Capture the cell that displays the provided text and extract its [X, Y] central coordinate. 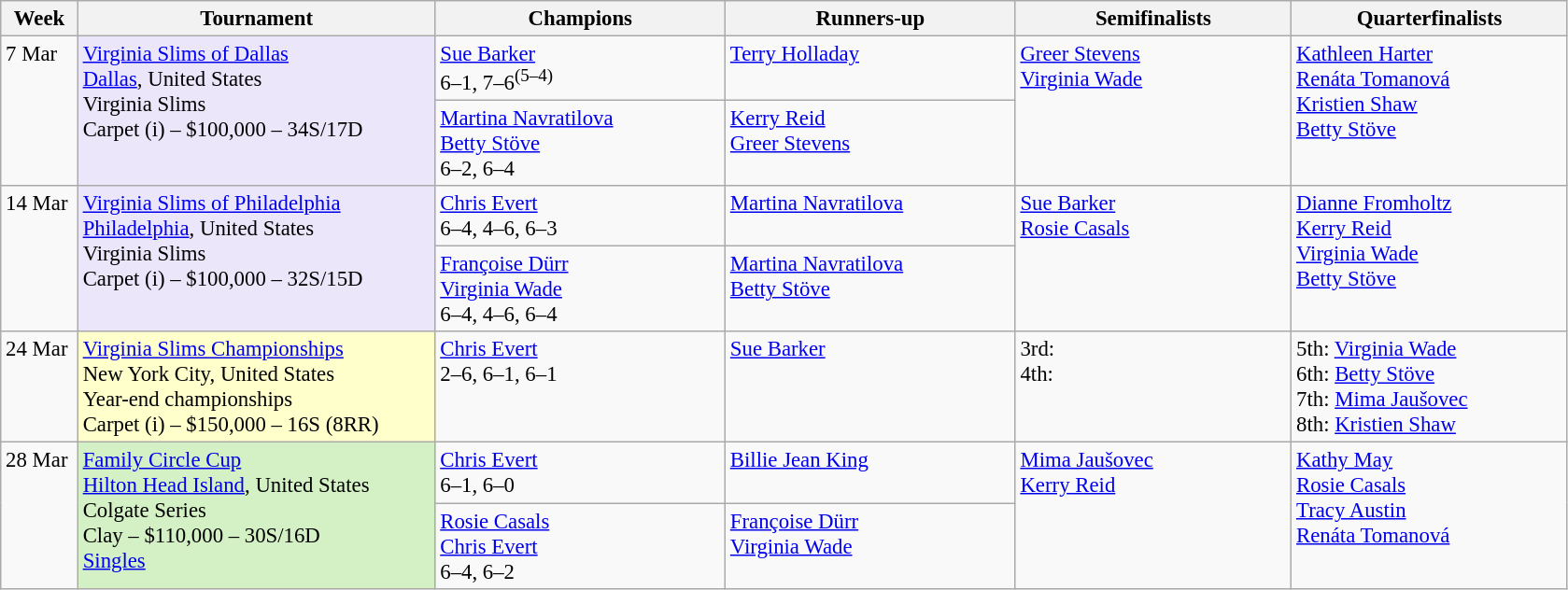
Françoise Dürr Virginia Wade [870, 546]
Virginia Slims Championships New York City, United StatesYear-end championshipsCarpet (i) – $150,000 – 16S (8RR) [256, 388]
Martina Navratilova Betty Stöve [870, 289]
Sue Barker [870, 388]
Kathleen Harter Renáta Tomanová Kristien Shaw Betty Stöve [1430, 112]
Family Circle Cup Hilton Head Island, United StatesColgate SeriesClay – $110,000 – 30S/16DSingles [256, 515]
Kathy May Rosie Casals Tracy Austin Renáta Tomanová [1430, 515]
Terry Holladay [870, 69]
Week [39, 19]
7 Mar [39, 112]
Billie Jean King [870, 472]
Champions [581, 19]
Kerry Reid Greer Stevens [870, 144]
Dianne Fromholtz Kerry Reid Virginia Wade Betty Stöve [1430, 259]
28 Mar [39, 515]
Chris Evert 2–6, 6–1, 6–1 [581, 388]
Sue Barker6–1, 7–6(5–4) [581, 69]
Virginia Slims of Dallas Dallas, United StatesVirginia SlimsCarpet (i) – $100,000 – 34S/17D [256, 112]
Sue Barker Rosie Casals [1153, 259]
14 Mar [39, 259]
Martina Navratilova [870, 217]
5th: Virginia Wade 6th: Betty Stöve7th: Mima Jaušovec8th: Kristien Shaw [1430, 388]
Martina Navratilova Betty Stöve6–2, 6–4 [581, 144]
Chris Evert6–1, 6–0 [581, 472]
Semifinalists [1153, 19]
3rd: 4th: [1153, 388]
Françoise Dürr Virginia Wade6–4, 4–6, 6–4 [581, 289]
Quarterfinalists [1430, 19]
Runners-up [870, 19]
Mima Jaušovec Kerry Reid [1153, 515]
Tournament [256, 19]
Rosie Casals Chris Evert6–4, 6–2 [581, 546]
Chris Evert6–4, 4–6, 6–3 [581, 217]
Virginia Slims of Philadelphia Philadelphia, United StatesVirginia SlimsCarpet (i) – $100,000 – 32S/15D [256, 259]
24 Mar [39, 388]
Greer Stevens Virginia Wade [1153, 112]
